Pinpoint the cell where the given text exists, returning its [x, y] midpoint coordinate. 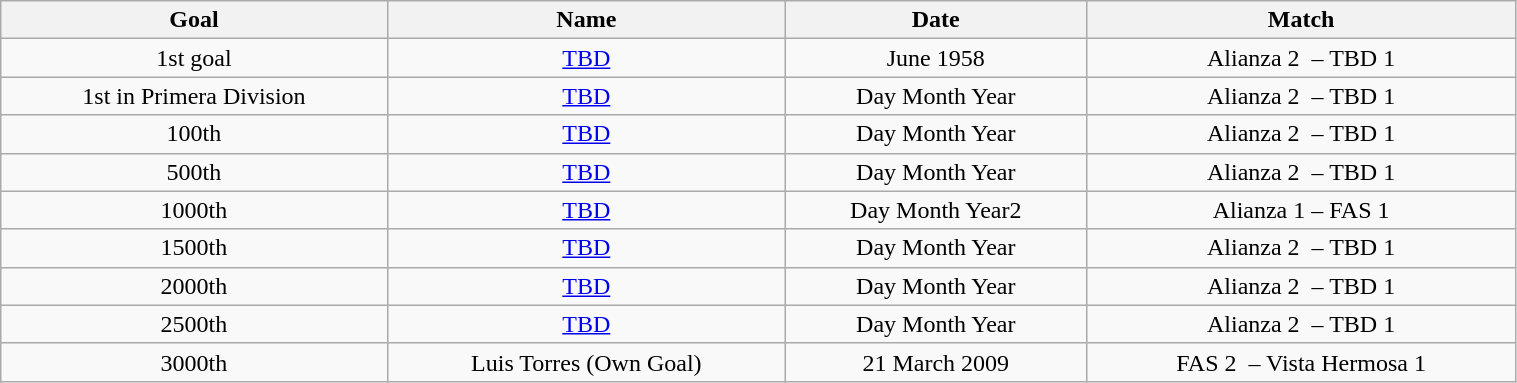
Name [586, 20]
June 1958 [936, 58]
Match [1301, 20]
1500th [194, 248]
FAS 2 – Vista Hermosa 1 [1301, 362]
2500th [194, 324]
3000th [194, 362]
Day Month Year2 [936, 210]
1st in Primera Division [194, 96]
500th [194, 172]
Date [936, 20]
1000th [194, 210]
2000th [194, 286]
Alianza 1 – FAS 1 [1301, 210]
1st goal [194, 58]
100th [194, 134]
21 March 2009 [936, 362]
Goal [194, 20]
Luis Torres (Own Goal) [586, 362]
